Return (x, y) of the center of cell containing provided text 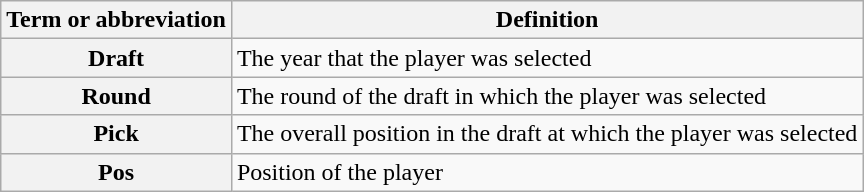
Round (116, 96)
Term or abbreviation (116, 20)
The round of the draft in which the player was selected (547, 96)
Draft (116, 58)
Pick (116, 134)
Definition (547, 20)
Position of the player (547, 172)
Pos (116, 172)
The year that the player was selected (547, 58)
The overall position in the draft at which the player was selected (547, 134)
